Provide the [x, y] coordinate of the cell's center where the given text is located.  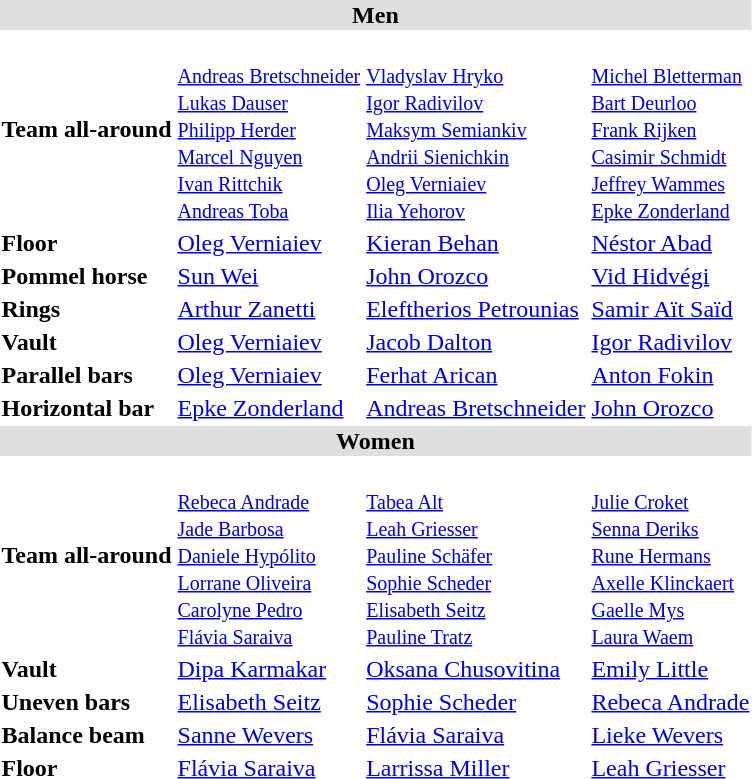
Eleftherios Petrounias [476, 309]
Uneven bars [86, 702]
Rebeca Andrade Jade Barbosa Daniele Hypólito Lorrane Oliveira Carolyne Pedro Flávia Saraiva [269, 555]
Horizontal bar [86, 408]
Elisabeth Seitz [269, 702]
Andreas Bretschneider [476, 408]
Anton Fokin [670, 375]
Men [376, 15]
Parallel bars [86, 375]
Julie Croket Senna Deriks Rune Hermans Axelle Klinckaert Gaelle Mys Laura Waem [670, 555]
Floor [86, 243]
Sanne Wevers [269, 735]
Néstor Abad [670, 243]
Tabea Alt Leah Griesser Pauline Schäfer Sophie Scheder Elisabeth Seitz Pauline Tratz [476, 555]
Emily Little [670, 669]
Ferhat Arican [476, 375]
Vladyslav Hryko Igor Radivilov Maksym Semiankiv Andrii Sienichkin Oleg Verniaiev Ilia Yehorov [476, 129]
Oksana Chusovitina [476, 669]
Kieran Behan [476, 243]
Lieke Wevers [670, 735]
Vid Hidvégi [670, 276]
Balance beam [86, 735]
Epke Zonderland [269, 408]
Andreas Bretschneider Lukas Dauser Philipp Herder Marcel Nguyen Ivan Rittchik Andreas Toba [269, 129]
Rings [86, 309]
Igor Radivilov [670, 342]
Dipa Karmakar [269, 669]
Samir Aït Saïd [670, 309]
Arthur Zanetti [269, 309]
Women [376, 441]
Pommel horse [86, 276]
Flávia Saraiva [476, 735]
Sun Wei [269, 276]
Rebeca Andrade [670, 702]
Michel Bletterman Bart Deurloo Frank Rijken Casimir Schmidt Jeffrey Wammes Epke Zonderland [670, 129]
Sophie Scheder [476, 702]
Jacob Dalton [476, 342]
